From the cell containing the given text, extract its center point as (X, Y) coordinate. 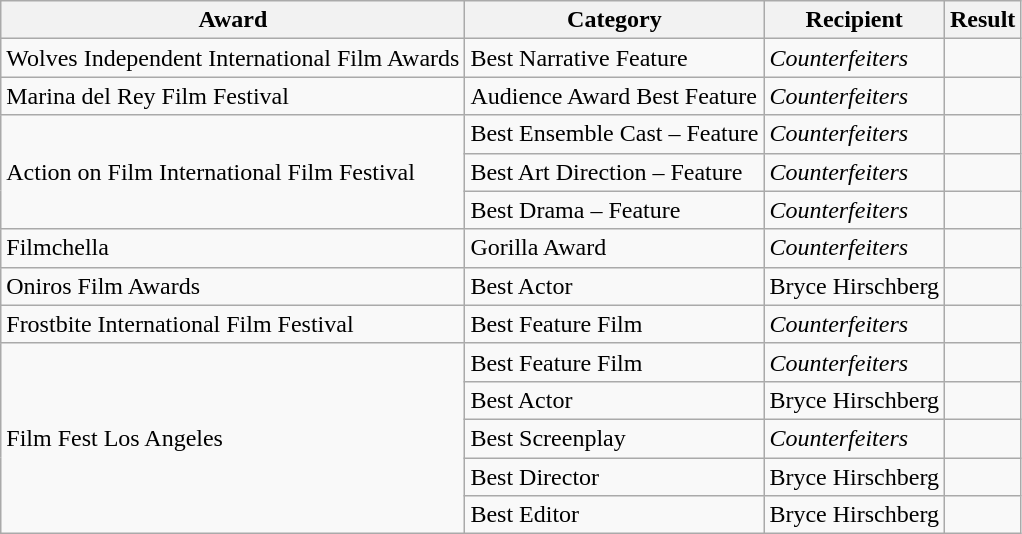
Wolves Independent International Film Awards (233, 58)
Best Director (614, 477)
Best Narrative Feature (614, 58)
Result (982, 20)
Frostbite International Film Festival (233, 324)
Award (233, 20)
Best Screenplay (614, 438)
Recipient (854, 20)
Best Art Direction – Feature (614, 172)
Best Ensemble Cast – Feature (614, 134)
Best Drama – Feature (614, 210)
Marina del Rey Film Festival (233, 96)
Filmchella (233, 248)
Action on Film International Film Festival (233, 172)
Oniros Film Awards (233, 286)
Gorilla Award (614, 248)
Category (614, 20)
Best Editor (614, 515)
Audience Award Best Feature (614, 96)
Film Fest Los Angeles (233, 438)
